From the cell containing the given text, extract its center point as [X, Y] coordinate. 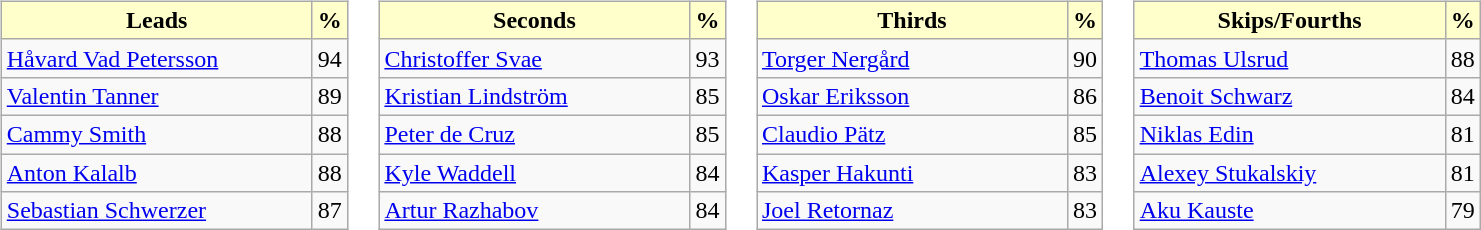
Thirds [912, 20]
94 [330, 58]
Alexey Stukalskiy [1290, 173]
Kristian Lindström [534, 96]
Claudio Pätz [912, 134]
Kasper Hakunti [912, 173]
Joel Retornaz [912, 211]
Leads [156, 20]
87 [330, 211]
Anton Kalalb [156, 173]
Cammy Smith [156, 134]
Sebastian Schwerzer [156, 211]
89 [330, 96]
90 [1086, 58]
Håvard Vad Petersson [156, 58]
Kyle Waddell [534, 173]
Benoit Schwarz [1290, 96]
79 [1462, 211]
Niklas Edin [1290, 134]
93 [708, 58]
Peter de Cruz [534, 134]
Artur Razhabov [534, 211]
Aku Kauste [1290, 211]
Skips/Fourths [1290, 20]
Seconds [534, 20]
Valentin Tanner [156, 96]
Torger Nergård [912, 58]
86 [1086, 96]
Thomas Ulsrud [1290, 58]
Christoffer Svae [534, 58]
Oskar Eriksson [912, 96]
